Scan for the cell matching the given text and deliver its [x, y] coordinate at center. 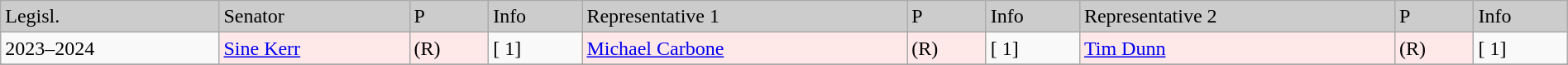
Representative 2 [1237, 17]
Legisl. [110, 17]
Representative 1 [744, 17]
Michael Carbone [744, 48]
Tim Dunn [1237, 48]
Sine Kerr [314, 48]
Senator [314, 17]
2023–2024 [110, 48]
